Search for the cell housing the specified text and yield its (x, y) center coordinate. 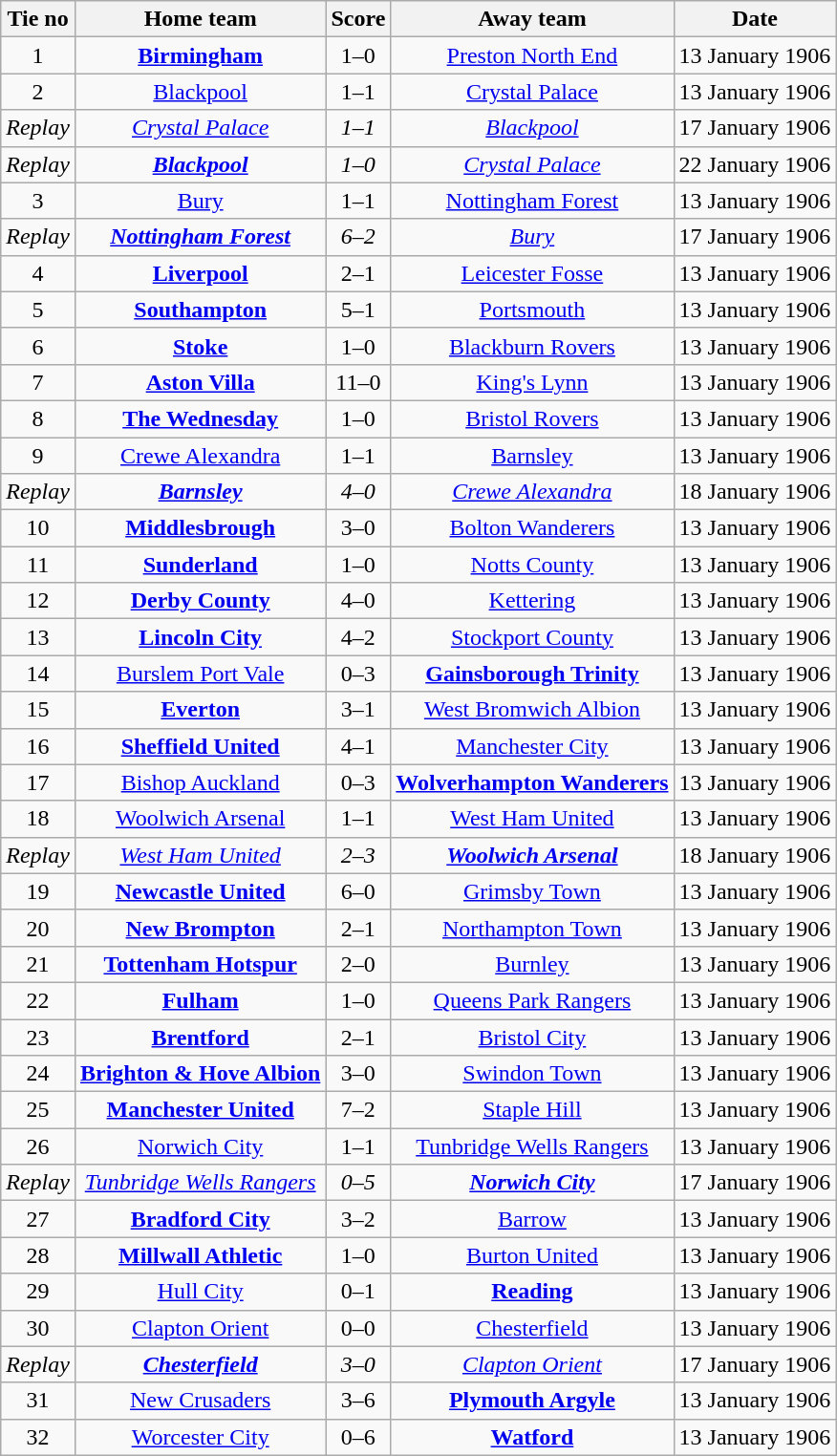
The Wednesday (200, 418)
Barrow (532, 1219)
Fulham (200, 1000)
Manchester City (532, 746)
Reading (532, 1292)
22 January 1906 (755, 164)
27 (38, 1219)
8 (38, 418)
0–5 (358, 1183)
Everton (200, 710)
6–0 (358, 891)
3–1 (358, 710)
24 (38, 1074)
29 (38, 1292)
14 (38, 674)
31 (38, 1401)
Blackburn Rovers (532, 346)
Grimsby Town (532, 891)
32 (38, 1437)
11–0 (358, 382)
10 (38, 528)
Stockport County (532, 637)
Preston North End (532, 55)
Bristol City (532, 1037)
Notts County (532, 565)
Sheffield United (200, 746)
16 (38, 746)
7 (38, 382)
19 (38, 891)
23 (38, 1037)
Bishop Auckland (200, 782)
Wolverhampton Wanderers (532, 782)
Kettering (532, 601)
0–0 (358, 1328)
Millwall Athletic (200, 1255)
New Brompton (200, 928)
28 (38, 1255)
Home team (200, 19)
Gainsborough Trinity (532, 674)
2–0 (358, 964)
17 (38, 782)
Hull City (200, 1292)
26 (38, 1146)
5–1 (358, 310)
Sunderland (200, 565)
0–1 (358, 1292)
Birmingham (200, 55)
Bolton Wanderers (532, 528)
Portsmouth (532, 310)
Derby County (200, 601)
7–2 (358, 1110)
Burton United (532, 1255)
Lincoln City (200, 637)
1 (38, 55)
Brighton & Hove Albion (200, 1074)
4 (38, 273)
3 (38, 201)
Bristol Rovers (532, 418)
West Bromwich Albion (532, 710)
4–2 (358, 637)
6–2 (358, 237)
Northampton Town (532, 928)
Queens Park Rangers (532, 1000)
15 (38, 710)
Tie no (38, 19)
Worcester City (200, 1437)
Newcastle United (200, 891)
Staple Hill (532, 1110)
2 (38, 92)
9 (38, 456)
18 (38, 819)
11 (38, 565)
6 (38, 346)
22 (38, 1000)
Tottenham Hotspur (200, 964)
0–6 (358, 1437)
21 (38, 964)
3–2 (358, 1219)
12 (38, 601)
Burnley (532, 964)
Southampton (200, 310)
Swindon Town (532, 1074)
2–3 (358, 855)
Manchester United (200, 1110)
5 (38, 310)
Aston Villa (200, 382)
Stoke (200, 346)
Brentford (200, 1037)
Score (358, 19)
Leicester Fosse (532, 273)
3–6 (358, 1401)
King's Lynn (532, 382)
Bradford City (200, 1219)
New Crusaders (200, 1401)
20 (38, 928)
4–1 (358, 746)
13 (38, 637)
Plymouth Argyle (532, 1401)
Liverpool (200, 273)
Date (755, 19)
Away team (532, 19)
25 (38, 1110)
Middlesbrough (200, 528)
Burslem Port Vale (200, 674)
Watford (532, 1437)
30 (38, 1328)
